Scan for the cell matching the given text and deliver its [x, y] coordinate at center. 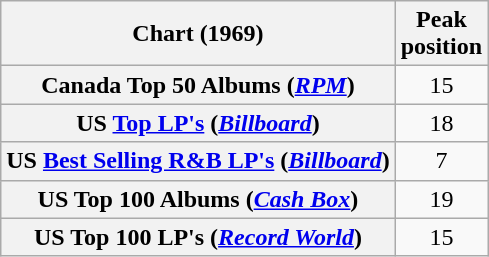
Canada Top 50 Albums (RPM) [198, 85]
Chart (1969) [198, 34]
US Top 100 Albums (Cash Box) [198, 199]
US Top 100 LP's (Record World) [198, 237]
7 [441, 161]
US Top LP's (Billboard) [198, 123]
19 [441, 199]
US Best Selling R&B LP's (Billboard) [198, 161]
Peakposition [441, 34]
18 [441, 123]
